Pinpoint the cell where the given text exists, returning its [X, Y] midpoint coordinate. 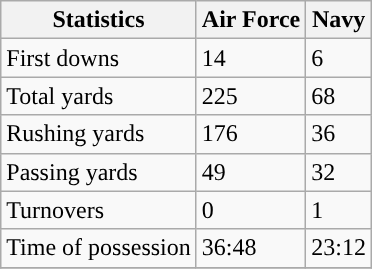
Air Force [250, 20]
176 [250, 134]
Turnovers [99, 210]
36:48 [250, 248]
32 [339, 172]
Statistics [99, 20]
Time of possession [99, 248]
14 [250, 58]
First downs [99, 58]
68 [339, 96]
225 [250, 96]
Passing yards [99, 172]
0 [250, 210]
Navy [339, 20]
23:12 [339, 248]
Total yards [99, 96]
6 [339, 58]
36 [339, 134]
Rushing yards [99, 134]
49 [250, 172]
1 [339, 210]
